Provide the (X, Y) coordinate of the cell's center where the given text is located.  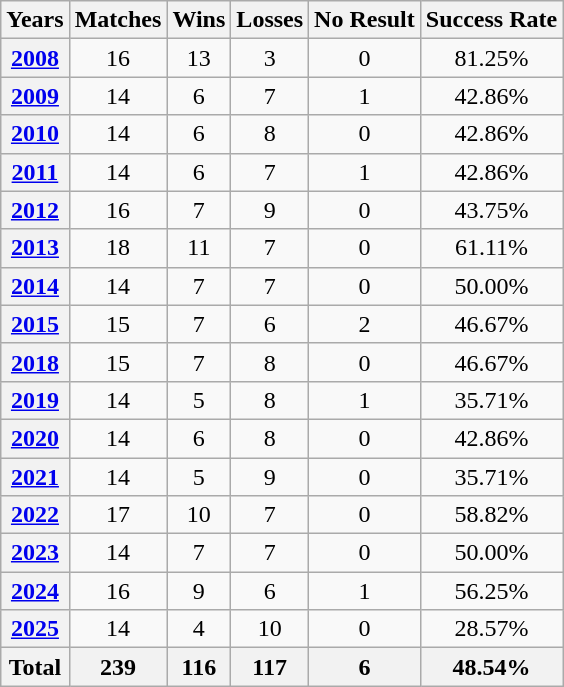
2 (365, 324)
2023 (35, 553)
117 (270, 667)
2021 (35, 477)
239 (118, 667)
Matches (118, 20)
48.54% (491, 667)
56.25% (491, 591)
2013 (35, 248)
2020 (35, 438)
2008 (35, 58)
58.82% (491, 515)
28.57% (491, 629)
Success Rate (491, 20)
2011 (35, 172)
2018 (35, 362)
2024 (35, 591)
61.11% (491, 248)
11 (199, 248)
2022 (35, 515)
2015 (35, 324)
2019 (35, 400)
116 (199, 667)
Losses (270, 20)
No Result (365, 20)
13 (199, 58)
3 (270, 58)
Wins (199, 20)
2025 (35, 629)
4 (199, 629)
18 (118, 248)
2010 (35, 134)
17 (118, 515)
Total (35, 667)
Years (35, 20)
43.75% (491, 210)
81.25% (491, 58)
2014 (35, 286)
2009 (35, 96)
2012 (35, 210)
